Find where the given text appears and provide that cell's center as [x, y] coordinate. 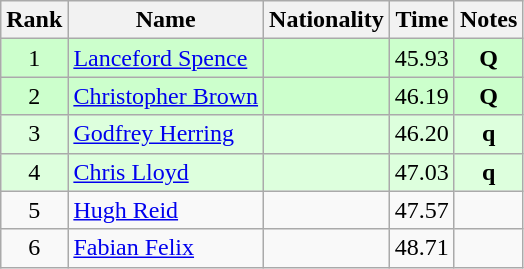
48.71 [422, 248]
3 [34, 134]
45.93 [422, 58]
Hugh Reid [166, 210]
5 [34, 210]
1 [34, 58]
2 [34, 96]
Rank [34, 20]
Chris Lloyd [166, 172]
Christopher Brown [166, 96]
Nationality [327, 20]
Godfrey Herring [166, 134]
Name [166, 20]
Lanceford Spence [166, 58]
47.57 [422, 210]
4 [34, 172]
46.19 [422, 96]
46.20 [422, 134]
47.03 [422, 172]
6 [34, 248]
Notes [488, 20]
Fabian Felix [166, 248]
Time [422, 20]
